Return [x, y] of the center of cell containing provided text 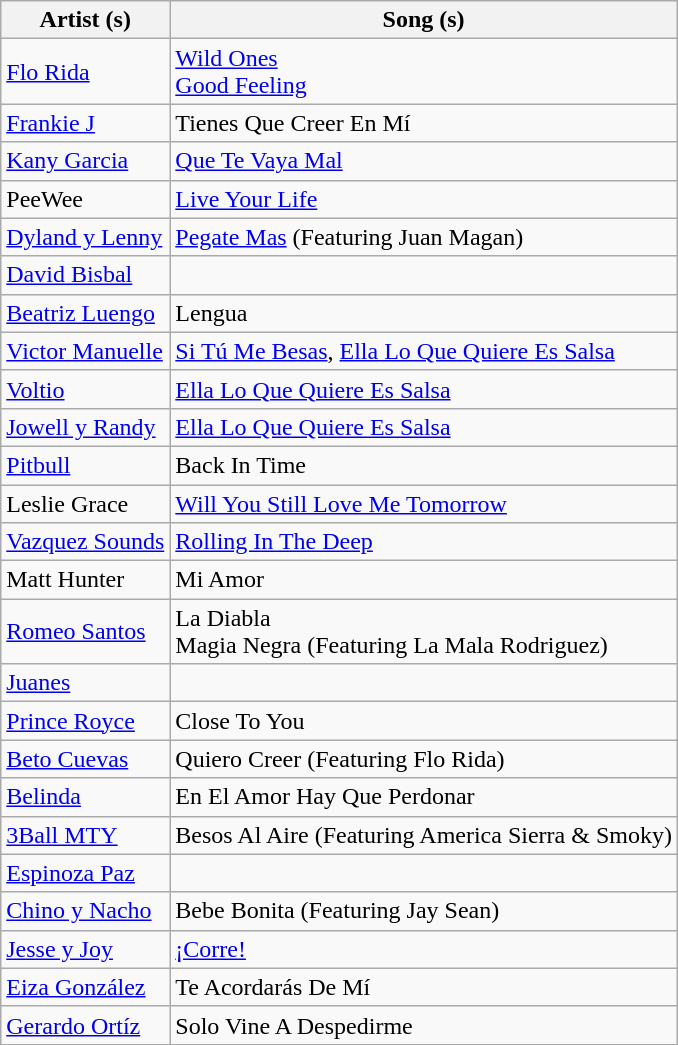
Quiero Creer (Featuring Flo Rida) [424, 759]
Matt Hunter [86, 580]
Romeo Santos [86, 632]
La DiablaMagia Negra (Featuring La Mala Rodriguez) [424, 632]
Victor Manuelle [86, 351]
Pegate Mas (Featuring Juan Magan) [424, 237]
Frankie J [86, 123]
¡Corre! [424, 949]
Espinoza Paz [86, 873]
PeeWee [86, 199]
Leslie Grace [86, 503]
Besos Al Aire (Featuring America Sierra & Smoky) [424, 835]
David Bisbal [86, 275]
Jesse y Joy [86, 949]
Mi Amor [424, 580]
Will You Still Love Me Tomorrow [424, 503]
Wild OnesGood Feeling [424, 72]
Vazquez Sounds [86, 542]
Dyland y Lenny [86, 237]
Lengua [424, 313]
Beatriz Luengo [86, 313]
Chino y Nacho [86, 911]
Te Acordarás De Mí [424, 987]
Rolling In The Deep [424, 542]
Gerardo Ortíz [86, 1025]
Eiza González [86, 987]
3Ball MTY [86, 835]
Bebe Bonita (Featuring Jay Sean) [424, 911]
Si Tú Me Besas, Ella Lo Que Quiere Es Salsa [424, 351]
Voltio [86, 389]
Beto Cuevas [86, 759]
Belinda [86, 797]
Live Your Life [424, 199]
Song (s) [424, 20]
Tienes Que Creer En Mí [424, 123]
Pitbull [86, 465]
Artist (s) [86, 20]
En El Amor Hay Que Perdonar [424, 797]
Flo Rida [86, 72]
Solo Vine A Despedirme [424, 1025]
Que Te Vaya Mal [424, 161]
Close To You [424, 721]
Juanes [86, 683]
Back In Time [424, 465]
Prince Royce [86, 721]
Jowell y Randy [86, 427]
Kany Garcia [86, 161]
